Identify which cell holds the provided text, then report its (x, y) central coordinate. 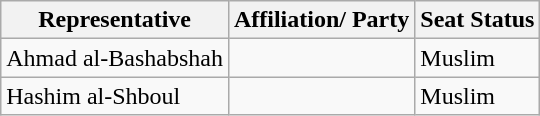
Representative (115, 20)
Ahmad al-Bashabshah (115, 58)
Hashim al-Shboul (115, 96)
Affiliation/ Party (321, 20)
Seat Status (478, 20)
